Capture the cell that displays the provided text and extract its (X, Y) central coordinate. 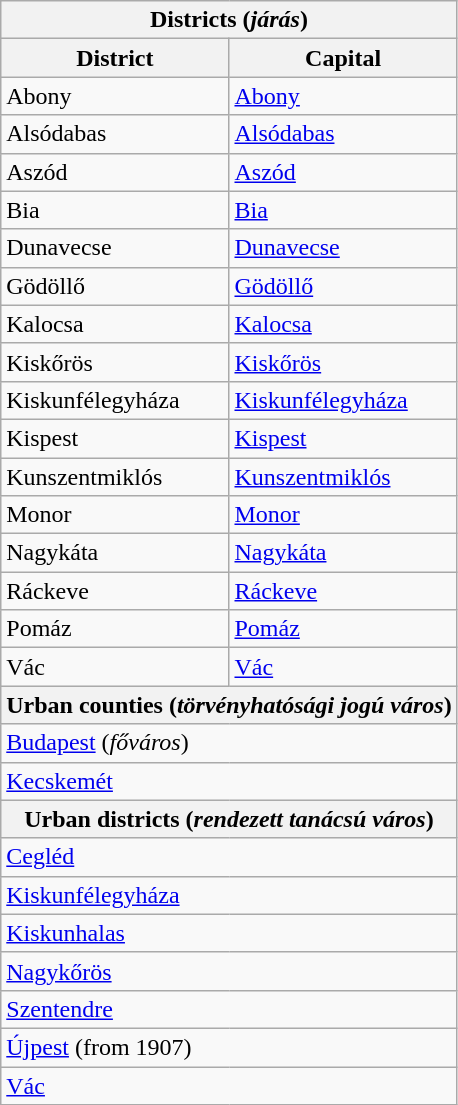
Capital (343, 58)
District (115, 58)
Urban counties (törvényhatósági jogú város) (229, 705)
Urban districts (rendezett tanácsú város) (229, 819)
Districts (járás) (229, 20)
Cegléd (229, 857)
Nagykőrös (229, 971)
Kiskunhalas (229, 933)
Újpest (from 1907) (229, 1047)
Szentendre (229, 1009)
Kecskemét (229, 781)
Budapest (főváros) (229, 743)
